Scan for the cell matching the given text and deliver its (x, y) coordinate at center. 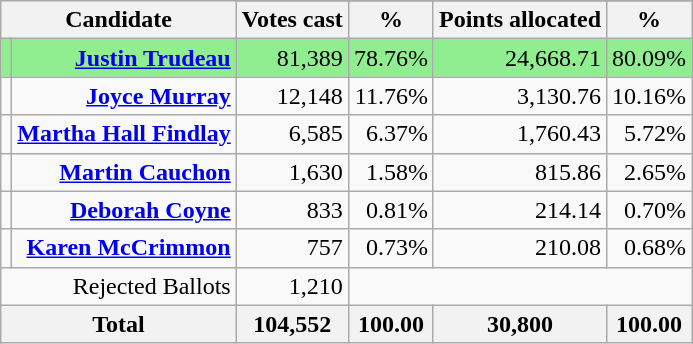
6,585 (292, 134)
Justin Trudeau (124, 58)
81,389 (292, 58)
1,630 (292, 172)
12,148 (292, 96)
2.65% (650, 172)
214.14 (520, 210)
24,668.71 (520, 58)
833 (292, 210)
Votes cast (292, 20)
1.58% (390, 172)
11.76% (390, 96)
0.81% (390, 210)
1,760.43 (520, 134)
210.08 (520, 248)
3,130.76 (520, 96)
0.70% (650, 210)
80.09% (650, 58)
Points allocated (520, 20)
Total (118, 324)
10.16% (650, 96)
78.76% (390, 58)
Rejected Ballots (118, 286)
Karen McCrimmon (124, 248)
30,800 (520, 324)
Deborah Coyne (124, 210)
104,552 (292, 324)
815.86 (520, 172)
5.72% (650, 134)
Candidate (118, 20)
Martin Cauchon (124, 172)
6.37% (390, 134)
0.73% (390, 248)
0.68% (650, 248)
Joyce Murray (124, 96)
1,210 (292, 286)
757 (292, 248)
Martha Hall Findlay (124, 134)
